Search for the cell housing the specified text and yield its [X, Y] center coordinate. 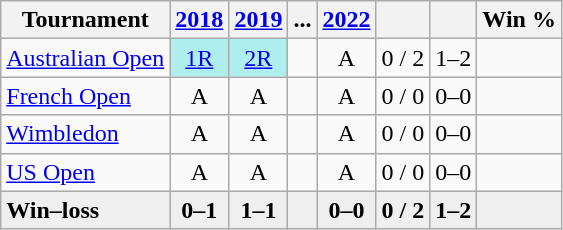
Australian Open [86, 58]
US Open [86, 172]
2R [258, 58]
1–1 [258, 210]
Tournament [86, 20]
Win % [520, 20]
Wimbledon [86, 134]
1R [200, 58]
2019 [258, 20]
2018 [200, 20]
0–1 [200, 210]
2022 [346, 20]
French Open [86, 96]
... [302, 20]
Win–loss [86, 210]
